Scan for the cell matching the given text and deliver its [x, y] coordinate at center. 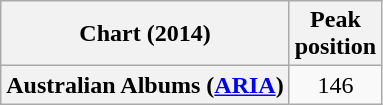
Australian Albums (ARIA) [145, 85]
146 [335, 85]
Chart (2014) [145, 34]
Peakposition [335, 34]
